Extract the [x, y] coordinate from the center of the cell holding the provided text.  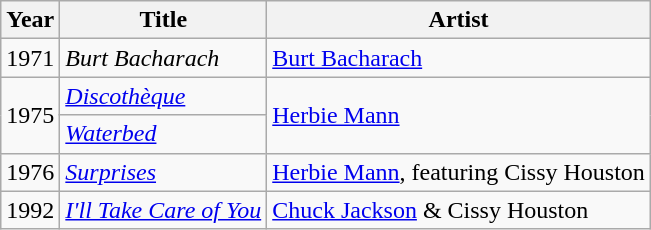
Year [30, 20]
Herbie Mann, featuring Cissy Houston [459, 172]
1975 [30, 115]
Chuck Jackson & Cissy Houston [459, 210]
1992 [30, 210]
Title [164, 20]
1971 [30, 58]
Surprises [164, 172]
Waterbed [164, 134]
I'll Take Care of You [164, 210]
Discothèque [164, 96]
1976 [30, 172]
Artist [459, 20]
Herbie Mann [459, 115]
